For the text-containing cell, return its midpoint in [x, y] coordinate format. 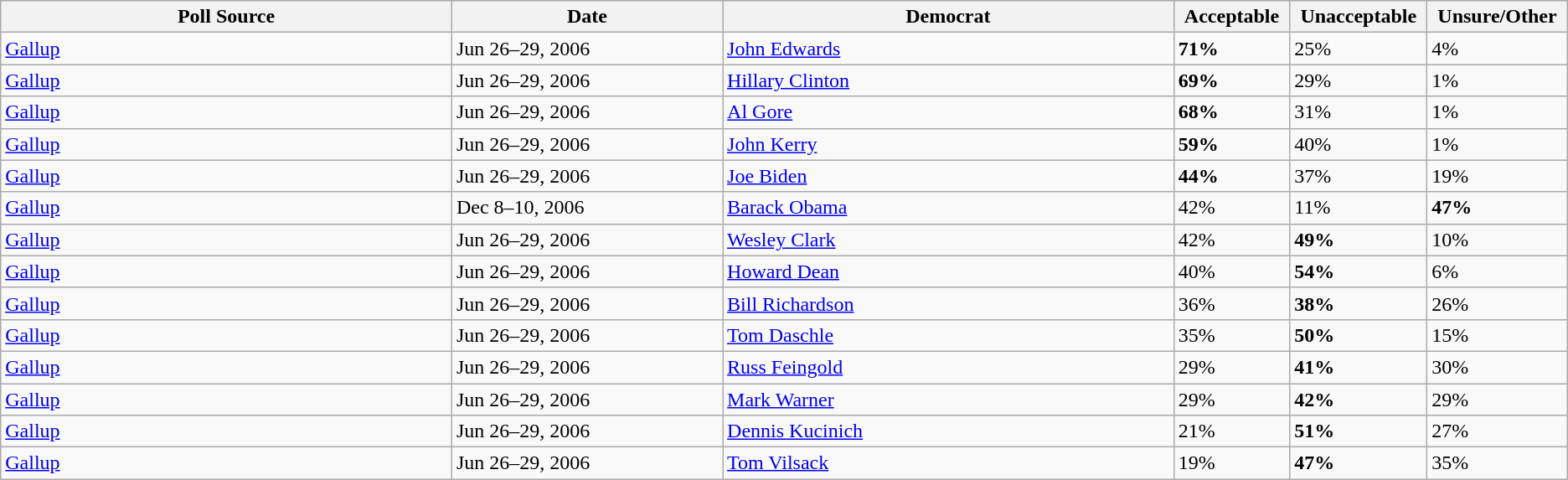
Al Gore [948, 112]
Mark Warner [948, 400]
30% [1498, 367]
69% [1231, 80]
21% [1231, 431]
Joe Biden [948, 176]
Dec 8–10, 2006 [586, 208]
Acceptable [1231, 17]
15% [1498, 335]
27% [1498, 431]
Russ Feingold [948, 367]
Poll Source [226, 17]
John Kerry [948, 144]
49% [1359, 240]
Date [586, 17]
Howard Dean [948, 271]
Barack Obama [948, 208]
John Edwards [948, 49]
6% [1498, 271]
Bill Richardson [948, 303]
68% [1231, 112]
Tom Daschle [948, 335]
25% [1359, 49]
51% [1359, 431]
26% [1498, 303]
Unacceptable [1359, 17]
Democrat [948, 17]
Tom Vilsack [948, 463]
11% [1359, 208]
50% [1359, 335]
44% [1231, 176]
Dennis Kucinich [948, 431]
37% [1359, 176]
31% [1359, 112]
38% [1359, 303]
54% [1359, 271]
71% [1231, 49]
Hillary Clinton [948, 80]
10% [1498, 240]
36% [1231, 303]
41% [1359, 367]
59% [1231, 144]
4% [1498, 49]
Wesley Clark [948, 240]
Unsure/Other [1498, 17]
